Locate the cell with the specified text and output its (X, Y) center coordinate. 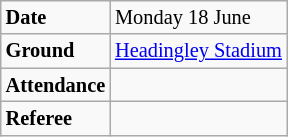
Date (56, 17)
Ground (56, 51)
Headingley Stadium (198, 51)
Monday 18 June (198, 17)
Attendance (56, 85)
Referee (56, 118)
